Identify which cell holds the provided text, then report its [X, Y] central coordinate. 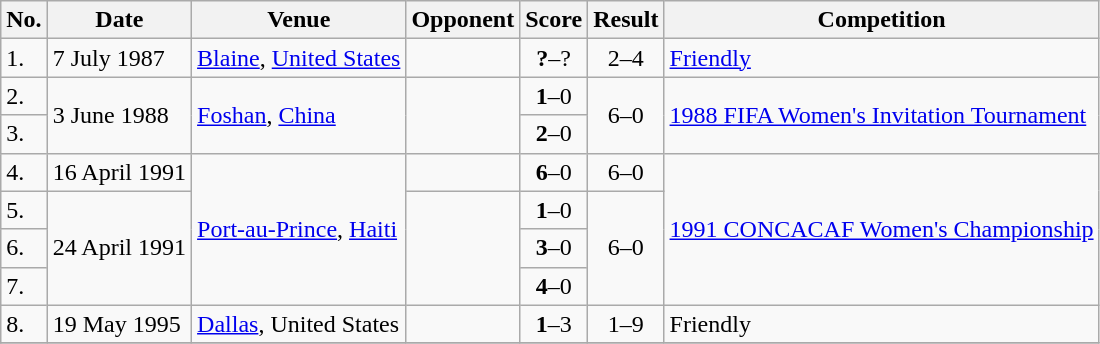
No. [24, 20]
3 June 1988 [119, 115]
8. [24, 324]
7. [24, 286]
19 May 1995 [119, 324]
2–4 [626, 58]
Foshan, China [299, 115]
2. [24, 96]
6. [24, 248]
Port-au-Prince, Haiti [299, 229]
Competition [882, 20]
3. [24, 134]
Dallas, United States [299, 324]
1–9 [626, 324]
1991 CONCACAF Women's Championship [882, 229]
1. [24, 58]
?–? [554, 58]
7 July 1987 [119, 58]
Date [119, 20]
Blaine, United States [299, 58]
Result [626, 20]
1–3 [554, 324]
3–0 [554, 248]
Venue [299, 20]
1988 FIFA Women's Invitation Tournament [882, 115]
24 April 1991 [119, 248]
5. [24, 210]
Opponent [463, 20]
2–0 [554, 134]
16 April 1991 [119, 172]
4–0 [554, 286]
4. [24, 172]
Score [554, 20]
